Locate the cell with the specified text and output its [X, Y] center coordinate. 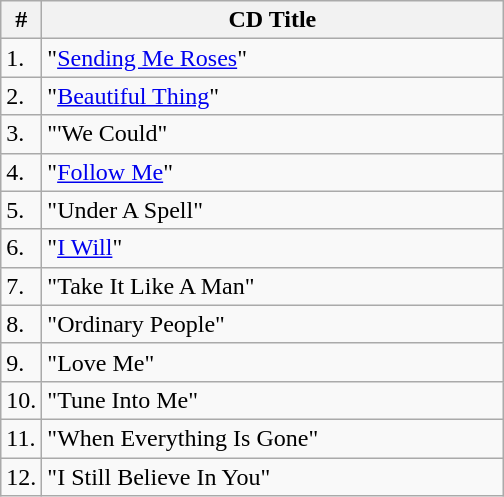
"Beautiful Thing" [272, 96]
"Love Me" [272, 362]
"Tune Into Me" [272, 400]
11. [22, 438]
12. [22, 477]
"Ordinary People" [272, 324]
# [22, 20]
1. [22, 58]
"I Still Believe In You" [272, 477]
"Under A Spell" [272, 210]
"Sending Me Roses" [272, 58]
10. [22, 400]
"Take It Like A Man" [272, 286]
8. [22, 324]
4. [22, 172]
"Follow Me" [272, 172]
CD Title [272, 20]
2. [22, 96]
3. [22, 134]
6. [22, 248]
"I Will" [272, 248]
"'We Could" [272, 134]
5. [22, 210]
7. [22, 286]
"When Everything Is Gone" [272, 438]
9. [22, 362]
